Output the (X, Y) coordinate of the center of the cell containing the given text.  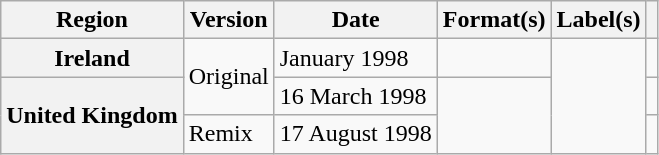
Region (92, 20)
Original (228, 77)
United Kingdom (92, 115)
17 August 1998 (356, 134)
Format(s) (494, 20)
January 1998 (356, 58)
Date (356, 20)
Label(s) (598, 20)
16 March 1998 (356, 96)
Ireland (92, 58)
Version (228, 20)
Remix (228, 134)
